Pinpoint the cell where the given text exists, returning its (X, Y) midpoint coordinate. 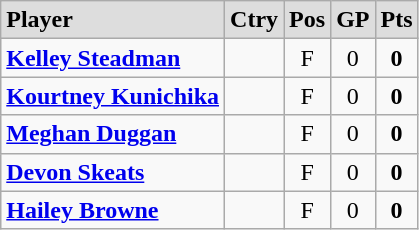
Pts (396, 20)
Pos (308, 20)
Kelley Steadman (113, 58)
Player (113, 20)
Ctry (254, 20)
Hailey Browne (113, 210)
Kourtney Kunichika (113, 96)
Devon Skeats (113, 172)
GP (353, 20)
Meghan Duggan (113, 134)
